Capture the cell that displays the provided text and extract its (X, Y) central coordinate. 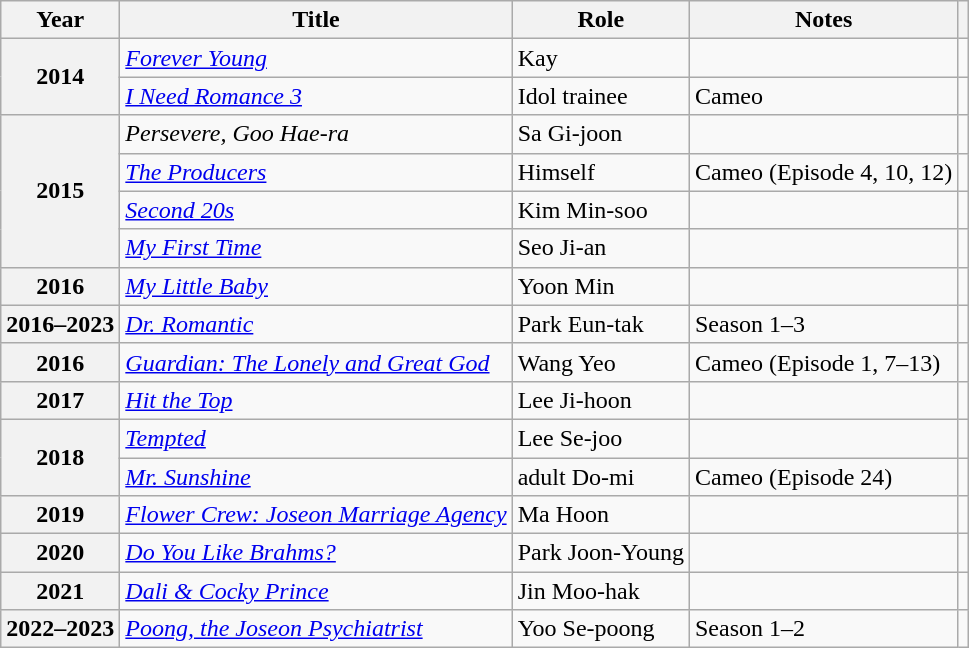
adult Do-mi (600, 477)
Idol trainee (600, 96)
Persevere, Goo Hae-ra (316, 134)
Forever Young (316, 58)
2019 (60, 515)
Dr. Romantic (316, 324)
Dali & Cocky Prince (316, 591)
2022–2023 (60, 629)
Yoo Se-poong (600, 629)
2018 (60, 457)
Wang Yeo (600, 362)
Poong, the Joseon Psychiatrist (316, 629)
My Little Baby (316, 286)
The Producers (316, 172)
2017 (60, 400)
Role (600, 20)
Hit the Top (316, 400)
Sa Gi-joon (600, 134)
Title (316, 20)
Do You Like Brahms? (316, 553)
Cameo (Episode 4, 10, 12) (823, 172)
Lee Ji-hoon (600, 400)
2014 (60, 77)
Ma Hoon (600, 515)
Cameo (823, 96)
Season 1–3 (823, 324)
2016–2023 (60, 324)
Tempted (316, 438)
Flower Crew: Joseon Marriage Agency (316, 515)
Lee Se-joo (600, 438)
Park Eun-tak (600, 324)
Cameo (Episode 1, 7–13) (823, 362)
Yoon Min (600, 286)
I Need Romance 3 (316, 96)
2020 (60, 553)
Guardian: The Lonely and Great God (316, 362)
Cameo (Episode 24) (823, 477)
Notes (823, 20)
Jin Moo-hak (600, 591)
2015 (60, 191)
Mr. Sunshine (316, 477)
Kay (600, 58)
Year (60, 20)
My First Time (316, 248)
2021 (60, 591)
Himself (600, 172)
Second 20s (316, 210)
Season 1–2 (823, 629)
Seo Ji-an (600, 248)
Park Joon-Young (600, 553)
Kim Min-soo (600, 210)
